Return (x, y) of the center of cell containing provided text 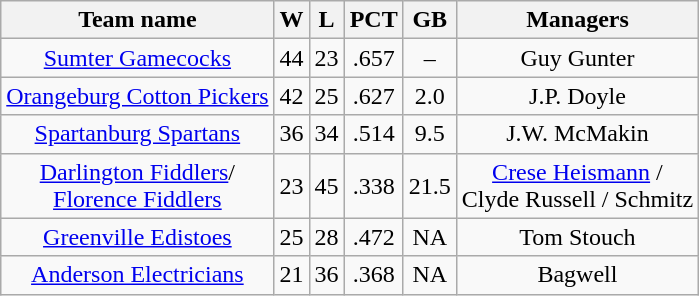
– (430, 58)
Managers (577, 20)
J.W. McMakin (577, 134)
44 (292, 58)
28 (326, 237)
Anderson Electricians (138, 275)
Tom Stouch (577, 237)
45 (326, 186)
.657 (374, 58)
W (292, 20)
Sumter Gamecocks (138, 58)
GB (430, 20)
Darlington Fiddlers/Florence Fiddlers (138, 186)
.472 (374, 237)
.514 (374, 134)
J.P. Doyle (577, 96)
Greenville Edistoes (138, 237)
.368 (374, 275)
.338 (374, 186)
21 (292, 275)
21.5 (430, 186)
Guy Gunter (577, 58)
Crese Heismann /Clyde Russell / Schmitz (577, 186)
2.0 (430, 96)
Spartanburg Spartans (138, 134)
9.5 (430, 134)
34 (326, 134)
Orangeburg Cotton Pickers (138, 96)
L (326, 20)
PCT (374, 20)
.627 (374, 96)
Bagwell (577, 275)
Team name (138, 20)
42 (292, 96)
